Output the [x, y] coordinate of the center of the cell containing the given text.  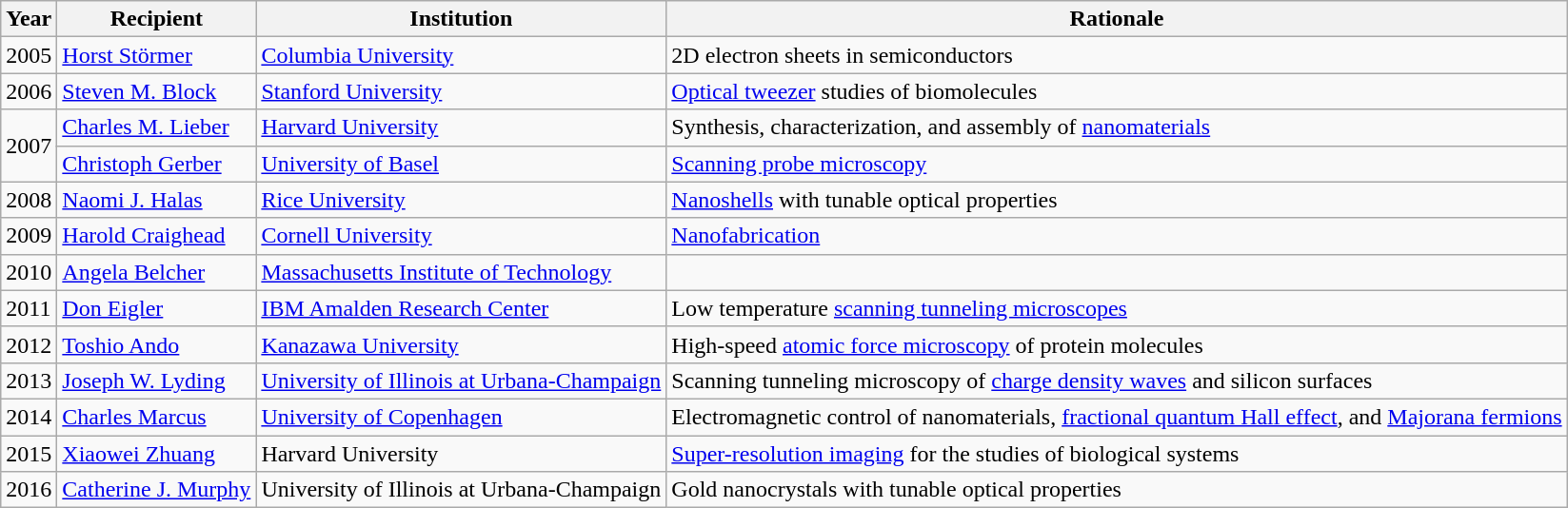
Massachusetts Institute of Technology [461, 272]
Stanford University [461, 91]
Harold Craighead [156, 236]
Cornell University [461, 236]
Catherine J. Murphy [156, 490]
2016 [29, 490]
Year [29, 19]
Electromagnetic control of nanomaterials, fractional quantum Hall effect, and Majorana fermions [1117, 417]
Christoph Gerber [156, 164]
Columbia University [461, 55]
University of Copenhagen [461, 417]
2013 [29, 381]
Toshio Ando [156, 344]
Naomi J. Halas [156, 200]
2007 [29, 146]
Rationale [1117, 19]
Horst Störmer [156, 55]
2011 [29, 308]
Gold nanocrystals with tunable optical properties [1117, 490]
Super-resolution imaging for the studies of biological systems [1117, 454]
Recipient [156, 19]
Nanoshells with tunable optical properties [1117, 200]
Optical tweezer studies of biomolecules [1117, 91]
2008 [29, 200]
2006 [29, 91]
2012 [29, 344]
Synthesis, characterization, and assembly of nanomaterials [1117, 127]
2005 [29, 55]
IBM Amalden Research Center [461, 308]
Angela Belcher [156, 272]
Institution [461, 19]
Scanning probe microscopy [1117, 164]
Xiaowei Zhuang [156, 454]
High-speed atomic force microscopy of protein molecules [1117, 344]
2015 [29, 454]
Charles M. Lieber [156, 127]
Steven M. Block [156, 91]
2009 [29, 236]
Rice University [461, 200]
2014 [29, 417]
Low temperature scanning tunneling microscopes [1117, 308]
University of Basel [461, 164]
Don Eigler [156, 308]
Charles Marcus [156, 417]
2D electron sheets in semiconductors [1117, 55]
Scanning tunneling microscopy of charge density waves and silicon surfaces [1117, 381]
Joseph W. Lyding [156, 381]
2010 [29, 272]
Kanazawa University [461, 344]
Nanofabrication [1117, 236]
